Search for the cell housing the specified text and yield its (x, y) center coordinate. 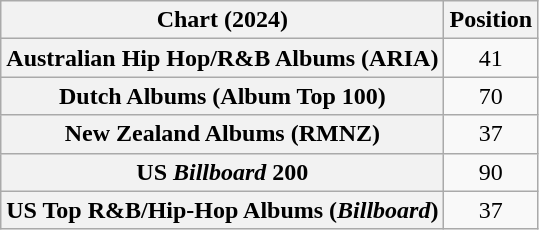
41 (491, 58)
Position (491, 20)
70 (491, 96)
New Zealand Albums (RMNZ) (222, 134)
Chart (2024) (222, 20)
Australian Hip Hop/R&B Albums (ARIA) (222, 58)
US Billboard 200 (222, 172)
90 (491, 172)
Dutch Albums (Album Top 100) (222, 96)
US Top R&B/Hip-Hop Albums (Billboard) (222, 210)
